Scan for the cell matching the given text and deliver its (X, Y) coordinate at center. 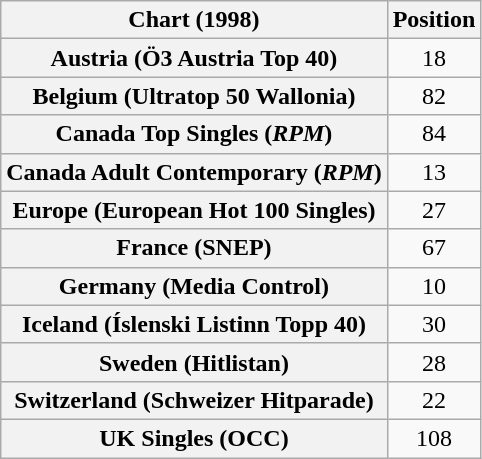
UK Singles (OCC) (194, 438)
Position (434, 20)
Chart (1998) (194, 20)
Canada Adult Contemporary (RPM) (194, 172)
13 (434, 172)
Europe (European Hot 100 Singles) (194, 210)
France (SNEP) (194, 248)
108 (434, 438)
22 (434, 400)
Iceland (Íslenski Listinn Topp 40) (194, 324)
28 (434, 362)
Germany (Media Control) (194, 286)
84 (434, 134)
27 (434, 210)
Austria (Ö3 Austria Top 40) (194, 58)
Sweden (Hitlistan) (194, 362)
18 (434, 58)
30 (434, 324)
67 (434, 248)
82 (434, 96)
Belgium (Ultratop 50 Wallonia) (194, 96)
10 (434, 286)
Canada Top Singles (RPM) (194, 134)
Switzerland (Schweizer Hitparade) (194, 400)
